Detect which cell encompasses the target text, then output its [X, Y] center coordinate. 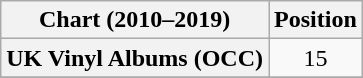
Position [316, 20]
UK Vinyl Albums (OCC) [135, 58]
Chart (2010–2019) [135, 20]
15 [316, 58]
